Output the [x, y] coordinate of the center of the cell containing the given text.  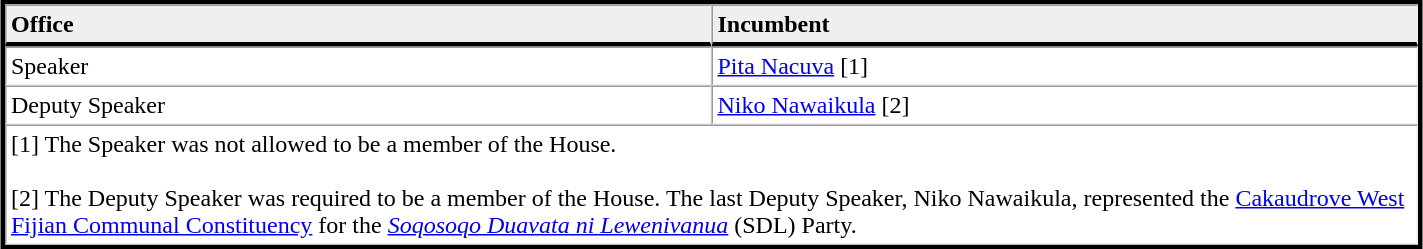
Niko Nawaikula [2] [1065, 106]
Pita Nacuva [1] [1065, 66]
Deputy Speaker [358, 106]
Office [358, 25]
Speaker [358, 66]
Incumbent [1065, 25]
